Return (X, Y) of the center of cell containing provided text 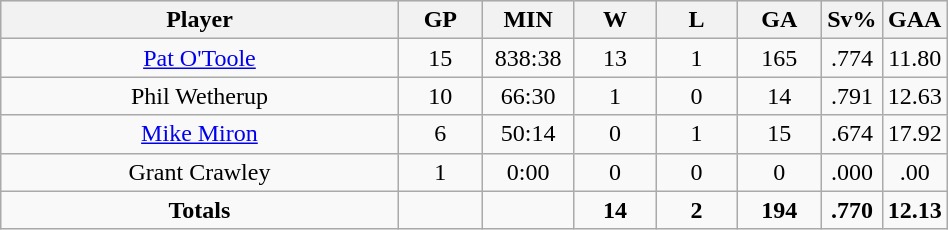
838:38 (528, 58)
Pat O'Toole (200, 58)
165 (780, 58)
.674 (852, 134)
50:14 (528, 134)
12.13 (914, 210)
12.63 (914, 96)
Player (200, 20)
GAA (914, 20)
10 (440, 96)
0:00 (528, 172)
.774 (852, 58)
11.80 (914, 58)
GA (780, 20)
66:30 (528, 96)
6 (440, 134)
.770 (852, 210)
Totals (200, 210)
194 (780, 210)
Grant Crawley (200, 172)
.791 (852, 96)
Phil Wetherup (200, 96)
MIN (528, 20)
L (696, 20)
GP (440, 20)
17.92 (914, 134)
W (615, 20)
13 (615, 58)
.000 (852, 172)
Mike Miron (200, 134)
Sv% (852, 20)
2 (696, 210)
.00 (914, 172)
